Search for the cell housing the specified text and yield its (x, y) center coordinate. 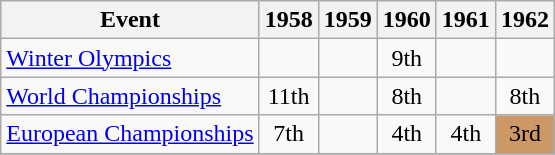
7th (288, 134)
1962 (524, 20)
9th (406, 58)
Winter Olympics (130, 58)
1960 (406, 20)
1961 (466, 20)
11th (288, 96)
1959 (348, 20)
Event (130, 20)
1958 (288, 20)
European Championships (130, 134)
World Championships (130, 96)
3rd (524, 134)
